Determine the [X, Y] coordinate at the center of the cell enclosing the given text.  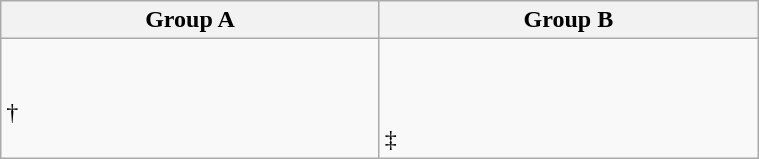
Group A [190, 20]
Group B [568, 20]
‡ [568, 98]
† [190, 98]
